Capture the cell that displays the provided text and extract its [X, Y] central coordinate. 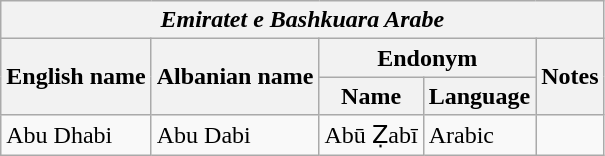
Abu Dabi [235, 135]
Abū Ẓabī [371, 135]
Albanian name [235, 77]
Emiratet e Bashkuara Arabe [302, 20]
Arabic [479, 135]
Abu Dhabi [76, 135]
Language [479, 96]
Name [371, 96]
English name [76, 77]
Endonym [428, 58]
Notes [570, 77]
